Capture the cell that displays the provided text and extract its (x, y) central coordinate. 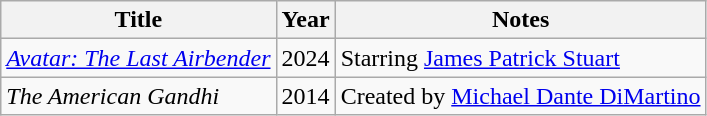
2014 (306, 96)
The American Gandhi (138, 96)
Starring James Patrick Stuart (520, 58)
Year (306, 20)
Notes (520, 20)
Created by Michael Dante DiMartino (520, 96)
Avatar: The Last Airbender (138, 58)
Title (138, 20)
2024 (306, 58)
